Locate the cell with the specified text and output its [X, Y] center coordinate. 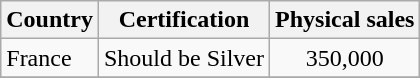
Should be Silver [184, 58]
Country [50, 20]
Certification [184, 20]
350,000 [345, 58]
Physical sales [345, 20]
France [50, 58]
